Detect which cell encompasses the target text, then output its [x, y] center coordinate. 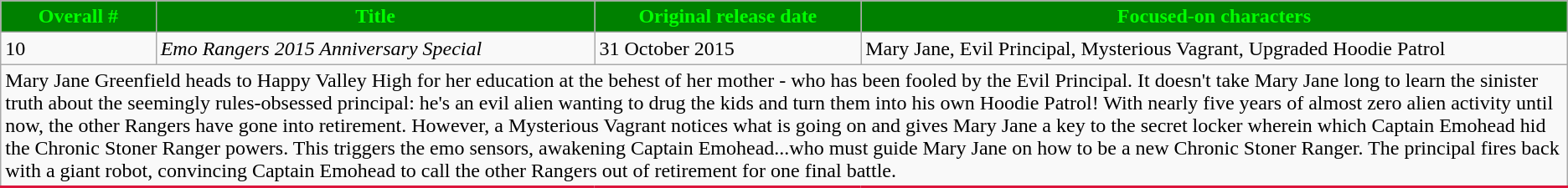
Mary Jane, Evil Principal, Mysterious Vagrant, Upgraded Hoodie Patrol [1215, 48]
Title [375, 17]
Emo Rangers 2015 Anniversary Special [375, 48]
Original release date [728, 17]
31 October 2015 [728, 48]
10 [79, 48]
Overall # [79, 17]
Focused-on characters [1215, 17]
